Capture the cell that displays the provided text and extract its [X, Y] central coordinate. 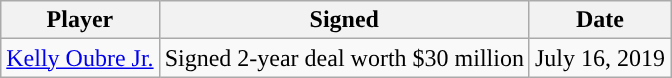
Signed 2-year deal worth $30 million [344, 58]
Player [80, 20]
Date [600, 20]
July 16, 2019 [600, 58]
Kelly Oubre Jr. [80, 58]
Signed [344, 20]
